Return the (x, y) coordinate for the center point of the cell that contains the specified text.  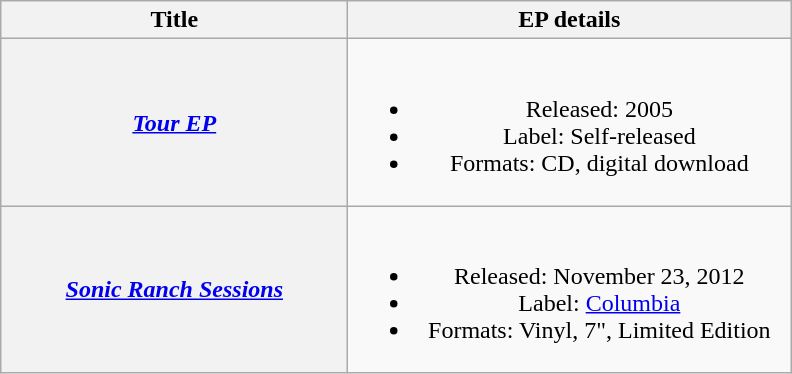
Released: November 23, 2012Label: ColumbiaFormats: Vinyl, 7", Limited Edition (570, 290)
EP details (570, 20)
Title (174, 20)
Released: 2005Label: Self-releasedFormats: CD, digital download (570, 122)
Sonic Ranch Sessions (174, 290)
Tour EP (174, 122)
